Return [x, y] of the center of cell containing provided text 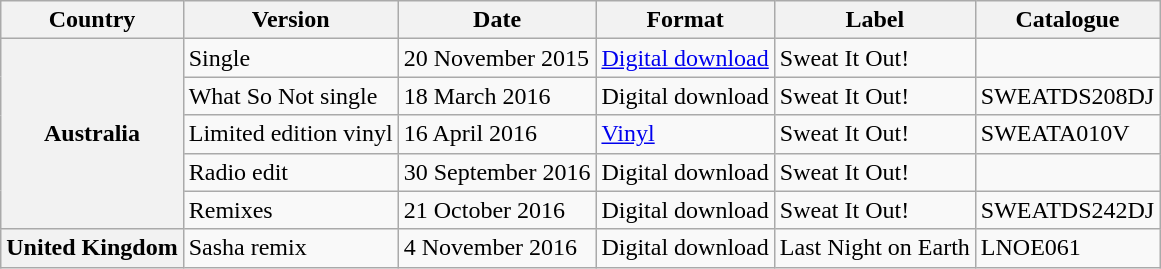
16 April 2016 [497, 134]
Catalogue [1067, 20]
LNOE061 [1067, 248]
Radio edit [290, 172]
SWEATDS208DJ [1067, 96]
SWEATA010V [1067, 134]
30 September 2016 [497, 172]
United Kingdom [92, 248]
4 November 2016 [497, 248]
Sasha remix [290, 248]
Vinyl [685, 134]
SWEATDS242DJ [1067, 210]
Label [874, 20]
Version [290, 20]
What So Not single [290, 96]
21 October 2016 [497, 210]
Date [497, 20]
Remixes [290, 210]
18 March 2016 [497, 96]
Single [290, 58]
Last Night on Earth [874, 248]
Country [92, 20]
Limited edition vinyl [290, 134]
Australia [92, 134]
Format [685, 20]
20 November 2015 [497, 58]
